Scan for the cell matching the given text and deliver its (x, y) coordinate at center. 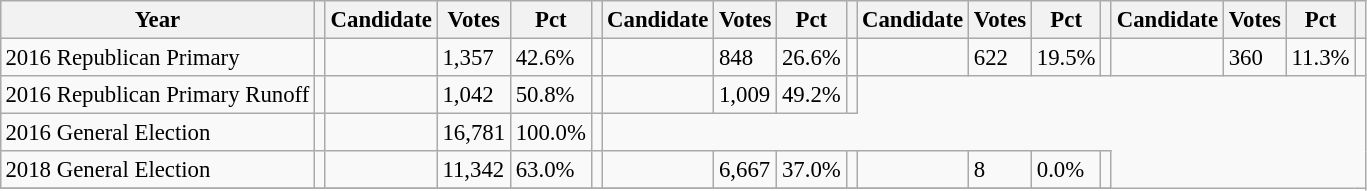
2016 General Election (158, 133)
360 (1254, 57)
63.0% (550, 170)
2016 Republican Primary Runoff (158, 95)
1,042 (474, 95)
11,342 (474, 170)
11.3% (1320, 57)
19.5% (1066, 57)
49.2% (812, 95)
26.6% (812, 57)
8 (1000, 170)
100.0% (550, 133)
622 (1000, 57)
1,009 (746, 95)
37.0% (812, 170)
16,781 (474, 133)
0.0% (1066, 170)
42.6% (550, 57)
2016 Republican Primary (158, 57)
6,667 (746, 170)
50.8% (550, 95)
848 (746, 57)
2018 General Election (158, 170)
Year (158, 20)
1,357 (474, 57)
